Find where the given text appears and provide that cell's center as [X, Y] coordinate. 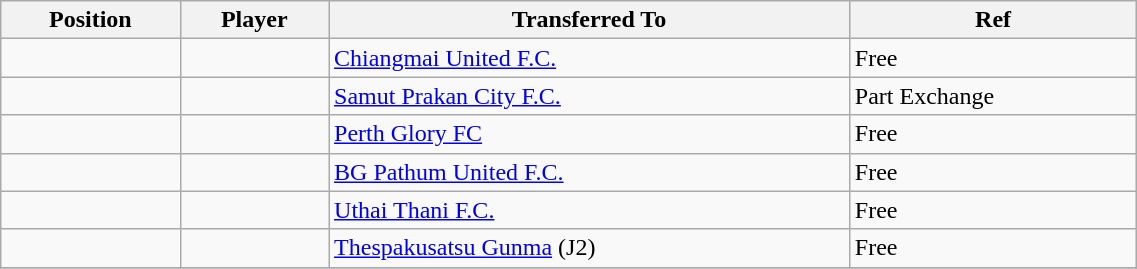
Samut Prakan City F.C. [590, 96]
Position [90, 20]
BG Pathum United F.C. [590, 172]
Chiangmai United F.C. [590, 58]
Uthai Thani F.C. [590, 210]
Part Exchange [993, 96]
Thespakusatsu Gunma (J2) [590, 248]
Player [254, 20]
Perth Glory FC [590, 134]
Ref [993, 20]
Transferred To [590, 20]
